Return [x, y] of the center of cell containing provided text 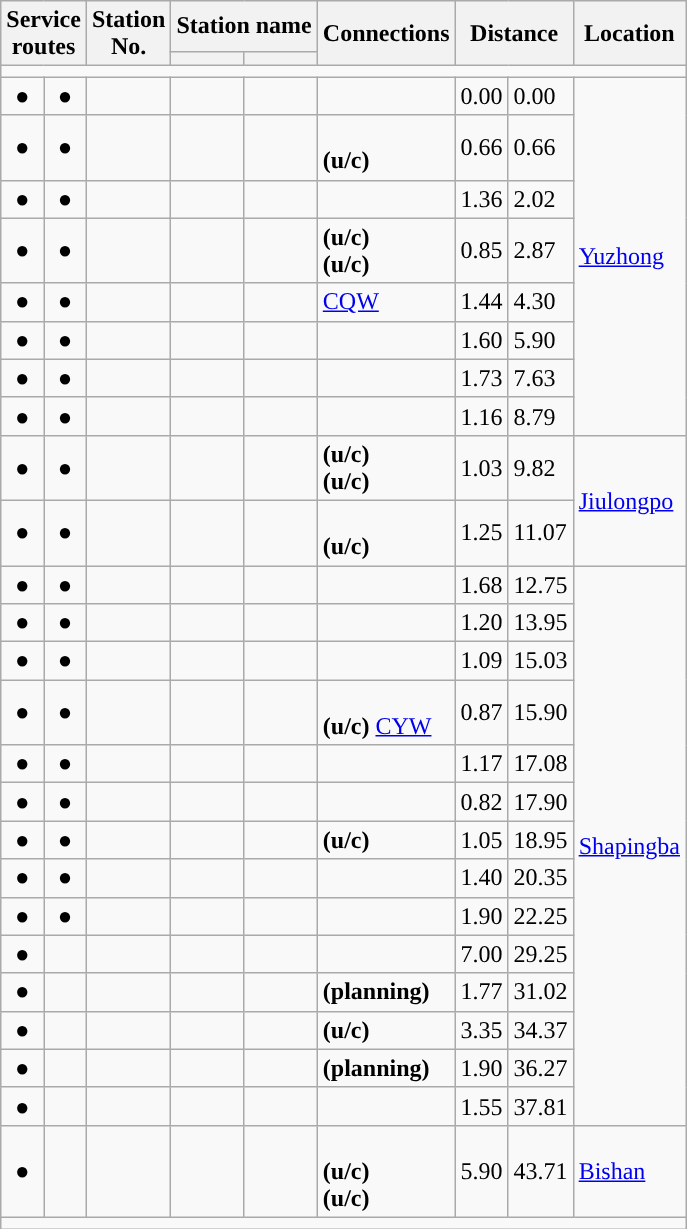
Distance [514, 34]
1.17 [482, 764]
1.60 [482, 340]
13.95 [540, 623]
1.73 [482, 378]
0.87 [482, 712]
0.82 [482, 802]
1.20 [482, 623]
37.81 [540, 1106]
8.79 [540, 416]
1.77 [482, 992]
Bishan [629, 1171]
2.87 [540, 250]
15.03 [540, 661]
1.36 [482, 199]
CQW [386, 302]
1.09 [482, 661]
9.82 [540, 468]
Jiulongpo [629, 500]
1.40 [482, 878]
Yuzhong [629, 256]
7.00 [482, 954]
15.90 [540, 712]
12.75 [540, 585]
(u/c) CYW [386, 712]
17.08 [540, 764]
34.37 [540, 1030]
1.25 [482, 532]
18.95 [540, 840]
29.25 [540, 954]
31.02 [540, 992]
1.03 [482, 468]
Shapingba [629, 846]
17.90 [540, 802]
Connections [386, 34]
1.68 [482, 585]
StationNo. [128, 34]
20.35 [540, 878]
Serviceroutes [44, 34]
11.07 [540, 532]
36.27 [540, 1068]
1.05 [482, 840]
2.02 [540, 199]
1.16 [482, 416]
Station name [244, 26]
1.55 [482, 1106]
7.63 [540, 378]
0.85 [482, 250]
1.44 [482, 302]
3.35 [482, 1030]
22.25 [540, 916]
4.30 [540, 302]
Location [629, 34]
43.71 [540, 1171]
